From the cell containing the given text, extract its center point as [X, Y] coordinate. 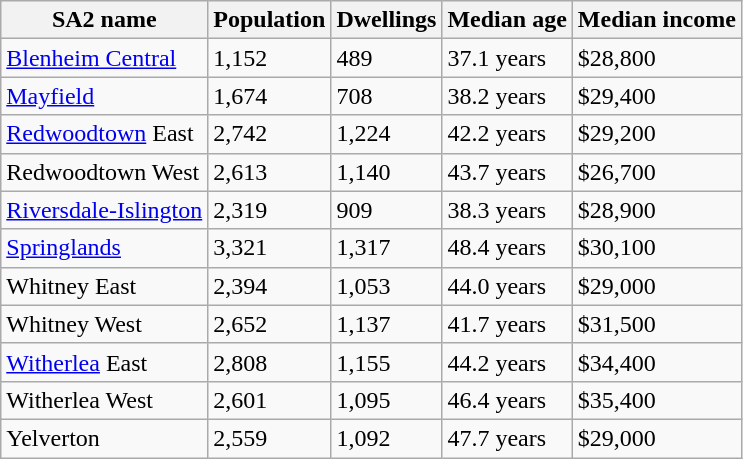
2,601 [270, 400]
Median age [507, 20]
1,155 [386, 362]
$26,700 [656, 172]
Median income [656, 20]
43.7 years [507, 172]
2,652 [270, 324]
2,394 [270, 286]
2,319 [270, 210]
708 [386, 96]
$28,900 [656, 210]
909 [386, 210]
$29,400 [656, 96]
38.3 years [507, 210]
3,321 [270, 248]
2,742 [270, 134]
1,674 [270, 96]
1,053 [386, 286]
$28,800 [656, 58]
Springlands [104, 248]
Whitney East [104, 286]
Witherlea East [104, 362]
Riversdale-Islington [104, 210]
$34,400 [656, 362]
47.7 years [507, 438]
1,095 [386, 400]
Whitney West [104, 324]
46.4 years [507, 400]
44.2 years [507, 362]
42.2 years [507, 134]
$31,500 [656, 324]
37.1 years [507, 58]
SA2 name [104, 20]
2,559 [270, 438]
41.7 years [507, 324]
1,140 [386, 172]
44.0 years [507, 286]
2,613 [270, 172]
1,137 [386, 324]
Mayfield [104, 96]
Redwoodtown West [104, 172]
$29,200 [656, 134]
38.2 years [507, 96]
Population [270, 20]
489 [386, 58]
Witherlea West [104, 400]
$30,100 [656, 248]
2,808 [270, 362]
$35,400 [656, 400]
1,152 [270, 58]
Yelverton [104, 438]
Dwellings [386, 20]
Blenheim Central [104, 58]
1,224 [386, 134]
48.4 years [507, 248]
Redwoodtown East [104, 134]
1,317 [386, 248]
1,092 [386, 438]
